Identify which cell holds the provided text, then report its [X, Y] central coordinate. 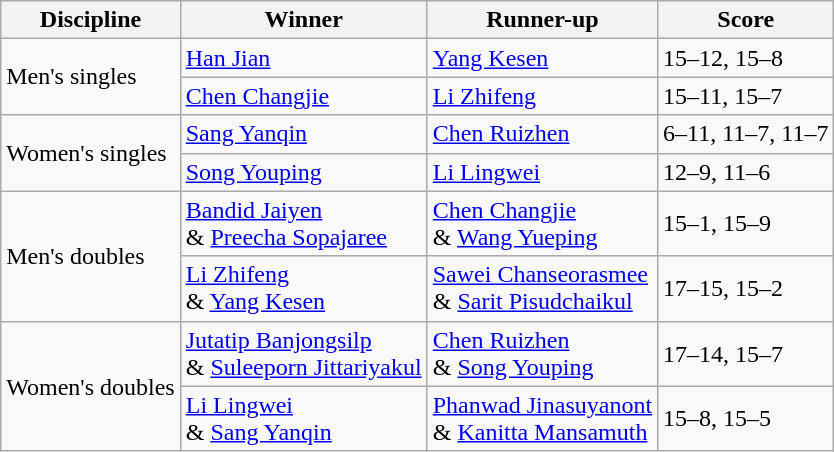
Sang Yanqin [304, 134]
Bandid Jaiyen & Preecha Sopajaree [304, 224]
Winner [304, 20]
Sawei Chanseorasmee & Sarit Pisudchaikul [542, 288]
12–9, 11–6 [746, 172]
15–11, 15–7 [746, 96]
Chen Ruizhen & Song Youping [542, 354]
15–1, 15–9 [746, 224]
Women's doubles [90, 386]
Han Jian [304, 58]
Jutatip Banjongsilp & Suleeporn Jittariyakul [304, 354]
Li Lingwei & Sang Yanqin [304, 418]
Chen Ruizhen [542, 134]
Runner-up [542, 20]
Li Lingwei [542, 172]
Chen Changjie [304, 96]
Song Youping [304, 172]
Discipline [90, 20]
17–15, 15–2 [746, 288]
Women's singles [90, 153]
15–12, 15–8 [746, 58]
15–8, 15–5 [746, 418]
Men's singles [90, 77]
Chen Changjie & Wang Yueping [542, 224]
Li Zhifeng [542, 96]
Yang Kesen [542, 58]
6–11, 11–7, 11–7 [746, 134]
Men's doubles [90, 256]
17–14, 15–7 [746, 354]
Phanwad Jinasuyanont & Kanitta Mansamuth [542, 418]
Score [746, 20]
Li Zhifeng & Yang Kesen [304, 288]
